Capture the cell that displays the provided text and extract its [X, Y] central coordinate. 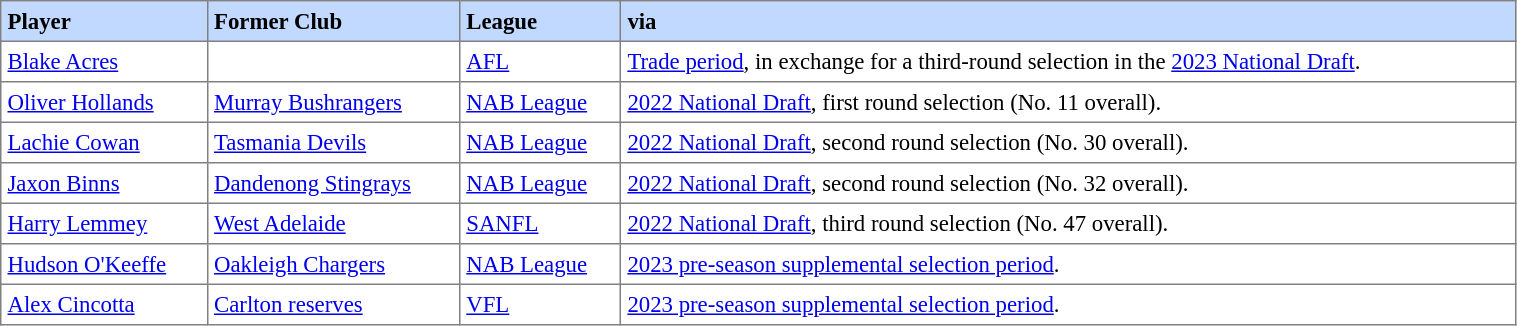
Trade period, in exchange for a third-round selection in the 2023 National Draft. [1068, 61]
Jaxon Binns [104, 183]
Hudson O'Keeffe [104, 264]
2022 National Draft, first round selection (No. 11 overall). [1068, 102]
Oakleigh Chargers [333, 264]
2022 National Draft, second round selection (No. 30 overall). [1068, 142]
via [1068, 21]
West Adelaide [333, 223]
Player [104, 21]
2022 National Draft, third round selection (No. 47 overall). [1068, 223]
VFL [540, 304]
League [540, 21]
2022 National Draft, second round selection (No. 32 overall). [1068, 183]
Murray Bushrangers [333, 102]
Dandenong Stingrays [333, 183]
Oliver Hollands [104, 102]
Tasmania Devils [333, 142]
Lachie Cowan [104, 142]
Harry Lemmey [104, 223]
SANFL [540, 223]
AFL [540, 61]
Blake Acres [104, 61]
Former Club [333, 21]
Alex Cincotta [104, 304]
Carlton reserves [333, 304]
